Scan for the cell matching the given text and deliver its (x, y) coordinate at center. 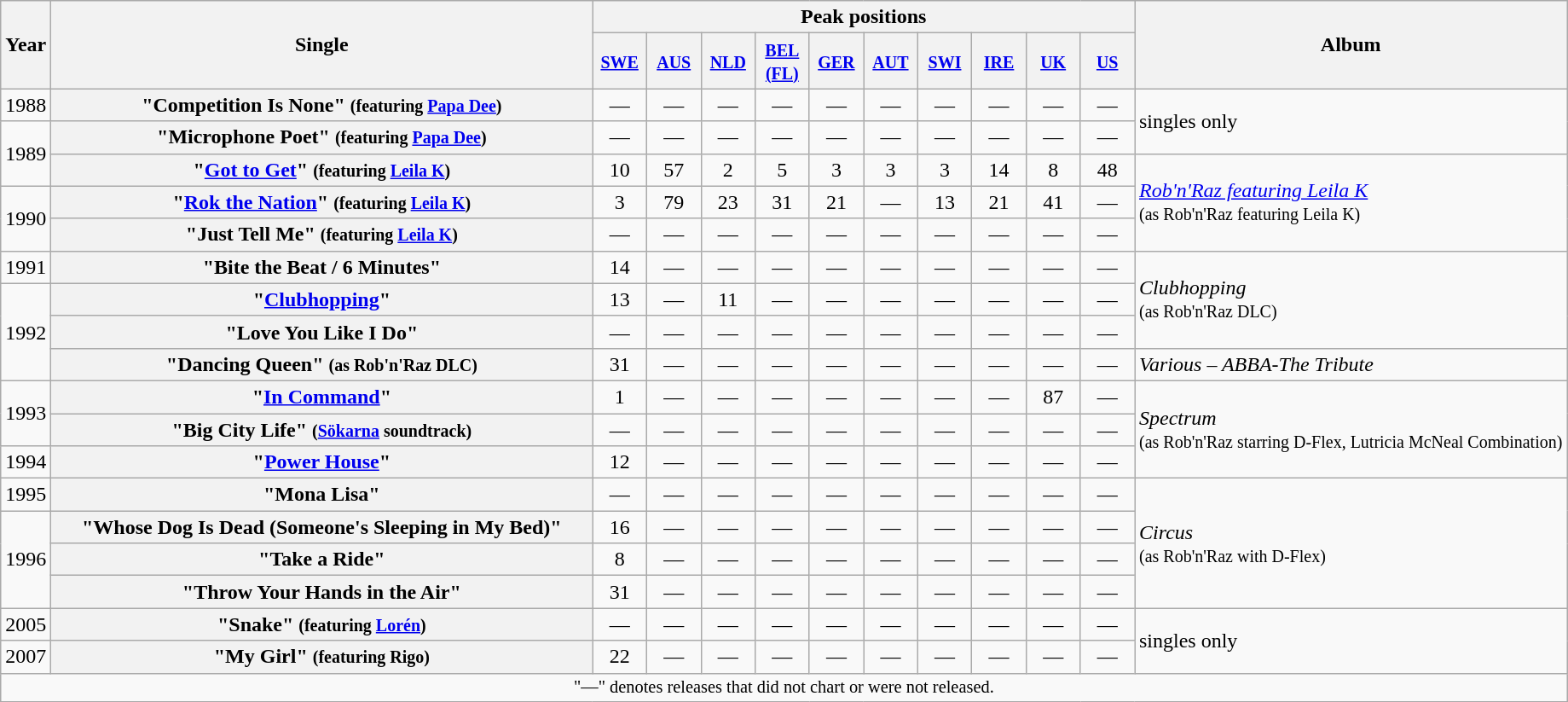
5 (783, 170)
"Love You Like I Do" (322, 332)
US (1108, 61)
2005 (26, 624)
"Take a Ride" (322, 560)
16 (620, 527)
Spectrum(as Rob'n'Raz starring D-Flex, Lutricia McNeal Combination) (1351, 429)
SWE (620, 61)
1992 (26, 332)
IRE (999, 61)
48 (1108, 170)
"Throw Your Hands in the Air" (322, 592)
"In Command" (322, 397)
Circus(as Rob'n'Raz with D-Flex) (1351, 543)
57 (674, 170)
23 (728, 202)
87 (1053, 397)
Album (1351, 44)
"Big City Life" (Sökarna soundtrack) (322, 429)
11 (728, 299)
AUS (674, 61)
2007 (26, 657)
BEL(FL) (783, 61)
1993 (26, 413)
"—" denotes releases that did not chart or were not released. (784, 687)
"Power House" (322, 462)
Various – ABBA-The Tribute (1351, 364)
1994 (26, 462)
1995 (26, 495)
"Bite the Beat / 6 Minutes" (322, 267)
10 (620, 170)
12 (620, 462)
"Dancing Queen" (as Rob'n'Raz DLC) (322, 364)
22 (620, 657)
Peak positions (864, 17)
Clubhopping(as Rob'n'Raz DLC) (1351, 299)
1 (620, 397)
"Competition Is None" (featuring Papa Dee) (322, 105)
1996 (26, 560)
Year (26, 44)
UK (1053, 61)
"Microphone Poet" (featuring Papa Dee) (322, 137)
Rob'n'Raz featuring Leila K(as Rob'n'Raz featuring Leila K) (1351, 202)
"Rok the Nation" (featuring Leila K) (322, 202)
"Clubhopping" (322, 299)
2 (728, 170)
1989 (26, 154)
"Mona Lisa" (322, 495)
1990 (26, 218)
SWI (945, 61)
41 (1053, 202)
"Just Tell Me" (featuring Leila K) (322, 235)
GER (836, 61)
1988 (26, 105)
79 (674, 202)
"Got to Get" (featuring Leila K) (322, 170)
NLD (728, 61)
AUT (891, 61)
Single (322, 44)
"Whose Dog Is Dead (Someone's Sleeping in My Bed)" (322, 527)
"Snake" (featuring Lorén) (322, 624)
"My Girl" (featuring Rigo) (322, 657)
1991 (26, 267)
